Identify which cell holds the provided text, then report its [x, y] central coordinate. 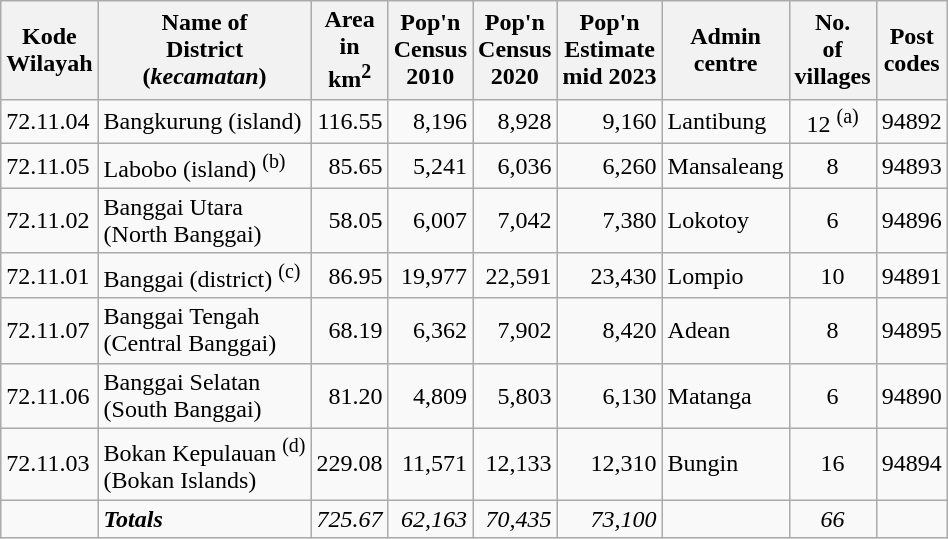
12,310 [610, 464]
6,007 [430, 220]
62,163 [430, 519]
66 [832, 519]
Lantibung [726, 122]
68.19 [350, 330]
Labobo (island) (b) [204, 166]
4,809 [430, 396]
6,260 [610, 166]
Pop'nEstimatemid 2023 [610, 50]
5,241 [430, 166]
94892 [912, 122]
86.95 [350, 276]
22,591 [515, 276]
Matanga [726, 396]
Adean [726, 330]
Bokan Kepulauan (d) (Bokan Islands) [204, 464]
72.11.03 [50, 464]
70,435 [515, 519]
Banggai Selatan (South Banggai) [204, 396]
72.11.01 [50, 276]
Banggai (district) (c) [204, 276]
19,977 [430, 276]
Pop'nCensus2010 [430, 50]
8,420 [610, 330]
72.11.04 [50, 122]
72.11.07 [50, 330]
Area inkm2 [350, 50]
94896 [912, 220]
Banggai Tengah (Central Banggai) [204, 330]
Postcodes [912, 50]
6,362 [430, 330]
Bangkurung (island) [204, 122]
229.08 [350, 464]
Lompio [726, 276]
10 [832, 276]
Bungin [726, 464]
116.55 [350, 122]
94891 [912, 276]
9,160 [610, 122]
Admincentre [726, 50]
23,430 [610, 276]
73,100 [610, 519]
81.20 [350, 396]
Mansaleang [726, 166]
12,133 [515, 464]
94895 [912, 330]
6,036 [515, 166]
7,380 [610, 220]
94894 [912, 464]
6,130 [610, 396]
725.67 [350, 519]
85.65 [350, 166]
Totals [204, 519]
7,042 [515, 220]
Pop'nCensus2020 [515, 50]
58.05 [350, 220]
16 [832, 464]
11,571 [430, 464]
72.11.05 [50, 166]
Kode Wilayah [50, 50]
7,902 [515, 330]
8,928 [515, 122]
72.11.06 [50, 396]
8,196 [430, 122]
Lokotoy [726, 220]
94893 [912, 166]
5,803 [515, 396]
Banggai Utara (North Banggai) [204, 220]
Name ofDistrict (kecamatan) [204, 50]
No.of villages [832, 50]
72.11.02 [50, 220]
12 (a) [832, 122]
94890 [912, 396]
